Identify which cell holds the provided text, then report its (X, Y) central coordinate. 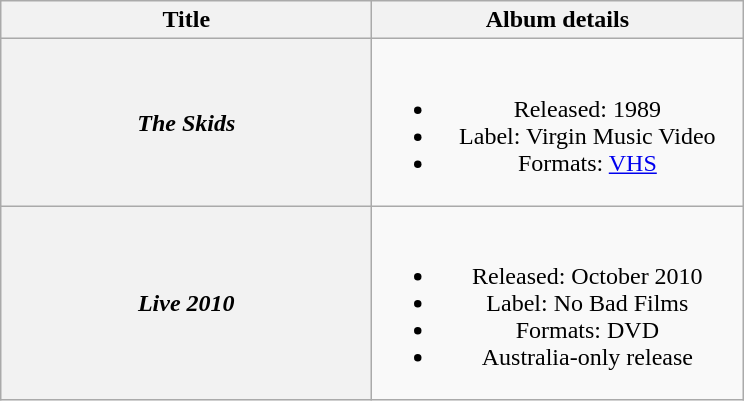
The Skids (186, 122)
Title (186, 20)
Released: October 2010Label: No Bad FilmsFormats: DVDAustralia-only release (558, 303)
Live 2010 (186, 303)
Released: 1989Label: Virgin Music VideoFormats: VHS (558, 122)
Album details (558, 20)
